Scan for the cell matching the given text and deliver its [X, Y] coordinate at center. 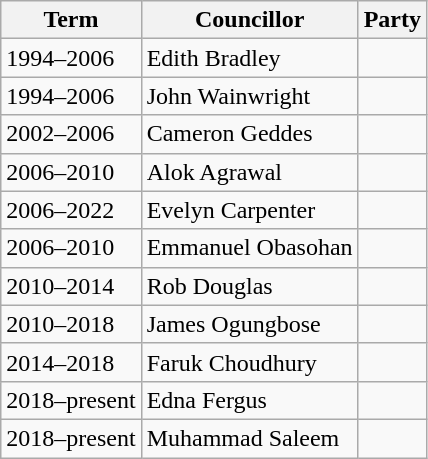
2002–2006 [71, 134]
2014–2018 [71, 362]
Muhammad Saleem [250, 438]
Party [392, 20]
Rob Douglas [250, 286]
2010–2014 [71, 286]
Faruk Choudhury [250, 362]
2010–2018 [71, 324]
Alok Agrawal [250, 172]
2006–2022 [71, 210]
Edith Bradley [250, 58]
Councillor [250, 20]
John Wainwright [250, 96]
Term [71, 20]
Edna Fergus [250, 400]
Emmanuel Obasohan [250, 248]
James Ogungbose [250, 324]
Evelyn Carpenter [250, 210]
Cameron Geddes [250, 134]
